Provide the [x, y] coordinate of the cell's center where the given text is located.  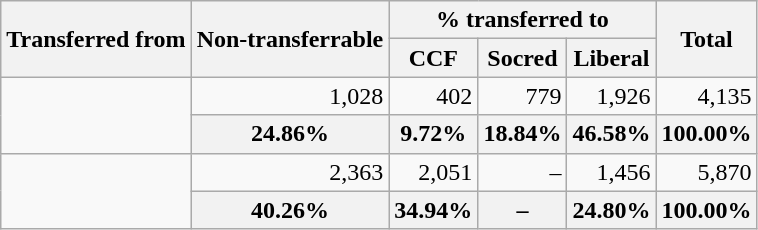
Socred [522, 58]
Transferred from [96, 39]
5,870 [706, 172]
24.80% [612, 210]
779 [522, 96]
46.58% [612, 134]
2,363 [290, 172]
40.26% [290, 210]
Total [706, 39]
18.84% [522, 134]
4,135 [706, 96]
% transferred to [522, 20]
9.72% [434, 134]
Non-transferrable [290, 39]
1,456 [612, 172]
34.94% [434, 210]
402 [434, 96]
1,926 [612, 96]
1,028 [290, 96]
CCF [434, 58]
24.86% [290, 134]
Liberal [612, 58]
2,051 [434, 172]
